Determine the [x, y] coordinate at the center of the cell enclosing the given text.  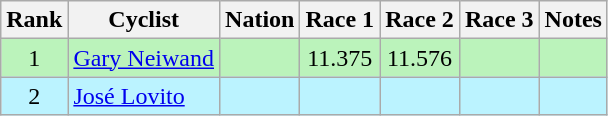
Cyclist [144, 20]
2 [34, 96]
José Lovito [144, 96]
Race 2 [420, 20]
Race 3 [499, 20]
11.576 [420, 58]
Gary Neiwand [144, 58]
1 [34, 58]
Notes [573, 20]
Race 1 [340, 20]
11.375 [340, 58]
Rank [34, 20]
Nation [260, 20]
